Extract the (x, y) coordinate from the center of the cell holding the provided text.  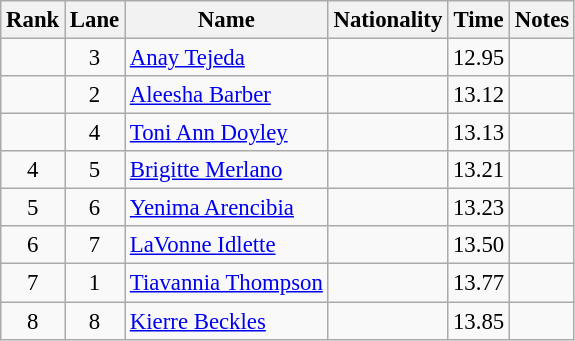
1 (95, 283)
13.12 (479, 95)
Toni Ann Doyley (227, 133)
13.85 (479, 321)
13.13 (479, 133)
2 (95, 95)
Notes (542, 20)
Aleesha Barber (227, 95)
13.77 (479, 283)
3 (95, 58)
Lane (95, 20)
Yenima Arencibia (227, 208)
13.50 (479, 245)
Nationality (388, 20)
13.21 (479, 170)
Name (227, 20)
Rank (33, 20)
Anay Tejeda (227, 58)
Tiavannia Thompson (227, 283)
Kierre Beckles (227, 321)
LaVonne Idlette (227, 245)
Brigitte Merlano (227, 170)
13.23 (479, 208)
12.95 (479, 58)
Time (479, 20)
